Return (X, Y) of the center of cell containing provided text 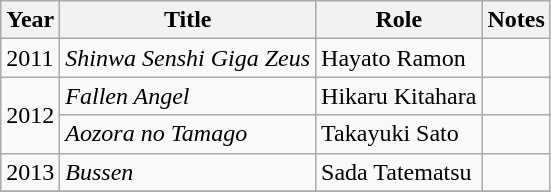
Year (30, 20)
Sada Tatematsu (399, 172)
Role (399, 20)
2011 (30, 58)
Takayuki Sato (399, 134)
Shinwa Senshi Giga Zeus (188, 58)
Hikaru Kitahara (399, 96)
2013 (30, 172)
Fallen Angel (188, 96)
Notes (516, 20)
Title (188, 20)
2012 (30, 115)
Hayato Ramon (399, 58)
Aozora no Tamago (188, 134)
Bussen (188, 172)
